From the cell containing the given text, extract its center point as (x, y) coordinate. 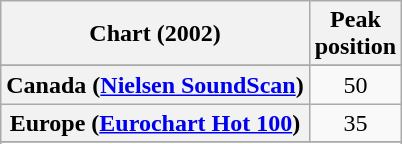
50 (355, 85)
35 (355, 123)
Chart (2002) (155, 34)
Canada (Nielsen SoundScan) (155, 85)
Europe (Eurochart Hot 100) (155, 123)
Peakposition (355, 34)
